From the cell containing the given text, extract its center point as [X, Y] coordinate. 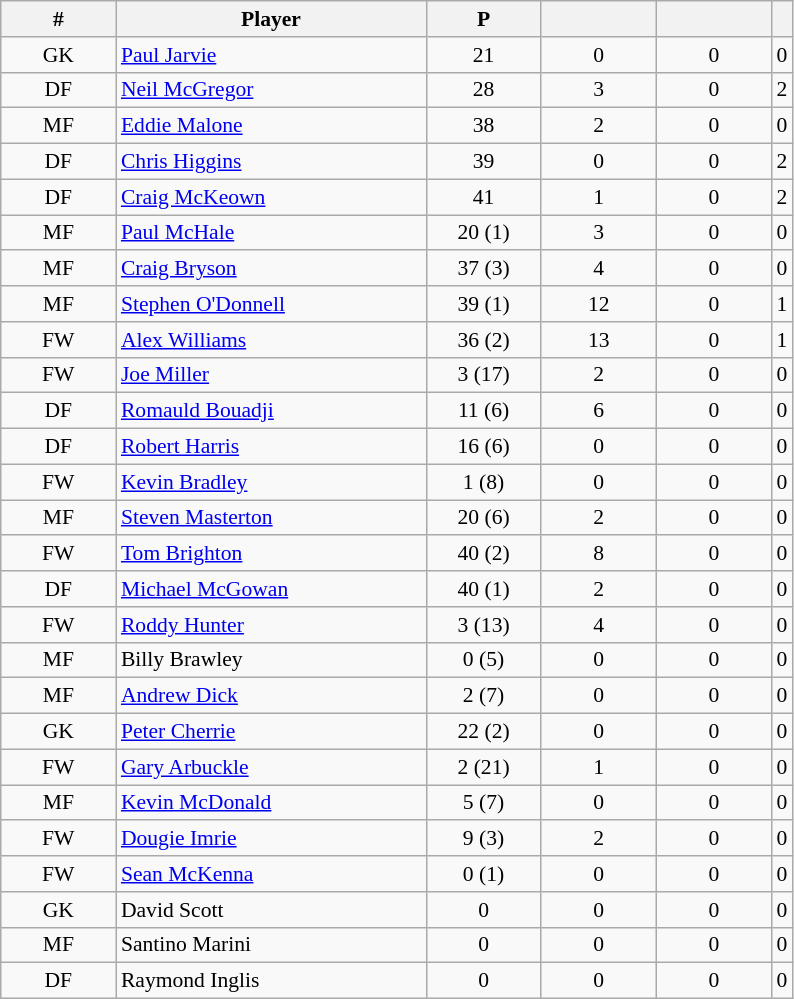
Raymond Inglis [271, 981]
5 (7) [484, 803]
Eddie Malone [271, 126]
13 [598, 340]
Craig Bryson [271, 269]
David Scott [271, 910]
28 [484, 90]
Chris Higgins [271, 162]
Craig McKeown [271, 197]
Robert Harris [271, 447]
8 [598, 554]
Neil McGregor [271, 90]
3 (13) [484, 625]
Dougie Imrie [271, 839]
Sean McKenna [271, 874]
41 [484, 197]
Michael McGowan [271, 589]
Kevin Bradley [271, 482]
0 (5) [484, 660]
Steven Masterton [271, 518]
Joe Miller [271, 375]
16 (6) [484, 447]
Kevin McDonald [271, 803]
Tom Brighton [271, 554]
9 (3) [484, 839]
Stephen O'Donnell [271, 304]
Gary Arbuckle [271, 767]
21 [484, 55]
Roddy Hunter [271, 625]
3 (17) [484, 375]
6 [598, 411]
2 (21) [484, 767]
37 (3) [484, 269]
1 (8) [484, 482]
Romauld Bouadji [271, 411]
39 (1) [484, 304]
11 (6) [484, 411]
20 (1) [484, 233]
P [484, 19]
20 (6) [484, 518]
0 (1) [484, 874]
Andrew Dick [271, 696]
2 (7) [484, 696]
40 (1) [484, 589]
22 (2) [484, 732]
Billy Brawley [271, 660]
Paul McHale [271, 233]
38 [484, 126]
Player [271, 19]
36 (2) [484, 340]
12 [598, 304]
40 (2) [484, 554]
Peter Cherrie [271, 732]
# [58, 19]
Paul Jarvie [271, 55]
Santino Marini [271, 945]
39 [484, 162]
Alex Williams [271, 340]
